For the text-containing cell, return its midpoint in [X, Y] coordinate format. 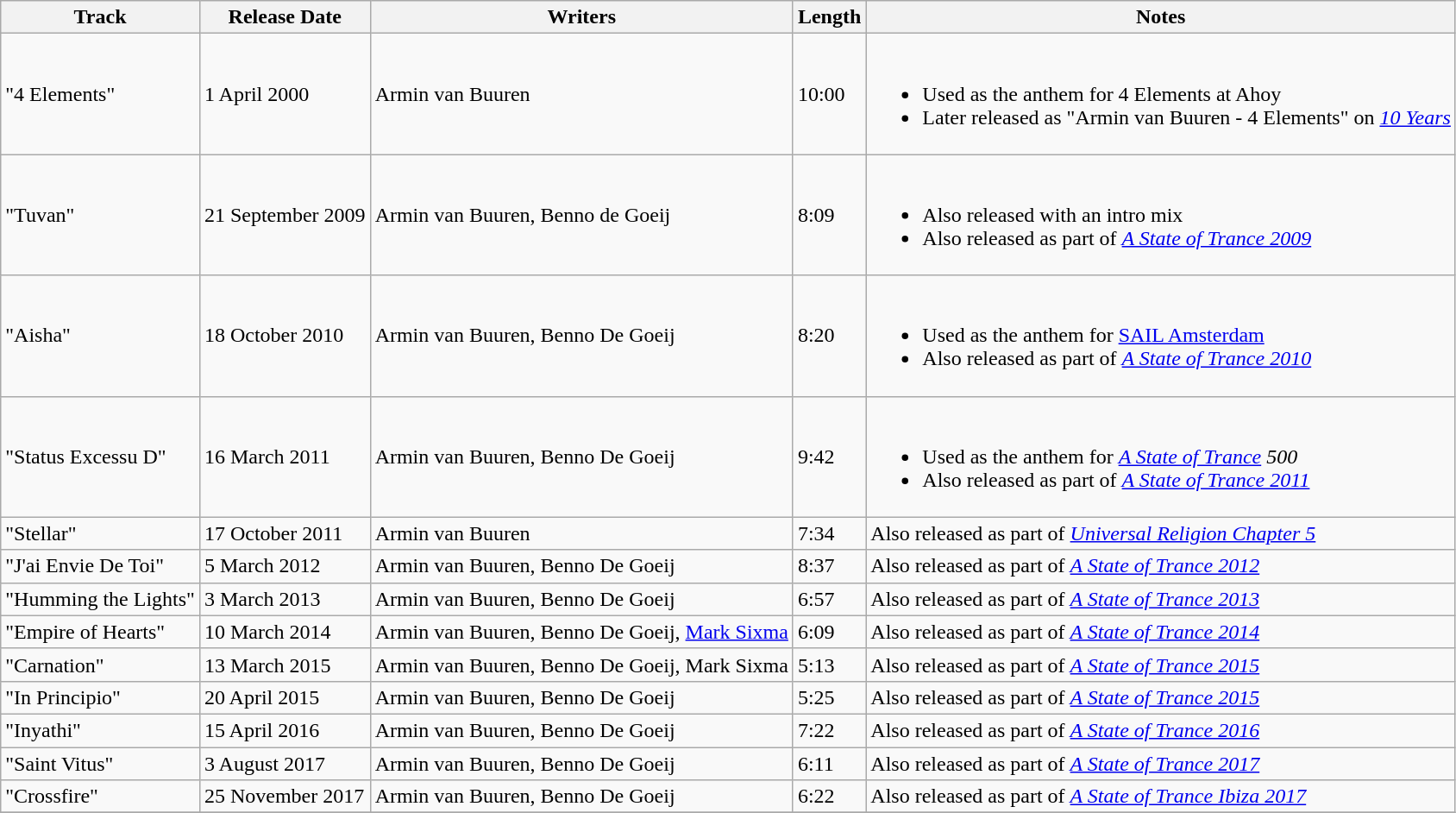
Used as the anthem for 4 Elements at AhoyLater released as "Armin van Buuren - 4 Elements" on 10 Years [1161, 94]
Used as the anthem for SAIL AmsterdamAlso released as part of A State of Trance 2010 [1161, 336]
Release Date [285, 17]
"Stellar" [100, 533]
17 October 2011 [285, 533]
"Inyathi" [100, 730]
7:34 [829, 533]
5:13 [829, 665]
6:09 [829, 632]
"In Principio" [100, 697]
10:00 [829, 94]
"Aisha" [100, 336]
"Empire of Hearts" [100, 632]
Also released as part of Universal Religion Chapter 5 [1161, 533]
"Saint Vitus" [100, 764]
8:20 [829, 336]
8:09 [829, 215]
10 March 2014 [285, 632]
Writers [581, 17]
3 March 2013 [285, 599]
"Tuvan" [100, 215]
Also released with an intro mixAlso released as part of A State of Trance 2009 [1161, 215]
"Carnation" [100, 665]
6:22 [829, 797]
"J'ai Envie De Toi" [100, 566]
9:42 [829, 457]
5 March 2012 [285, 566]
"Crossfire" [100, 797]
20 April 2015 [285, 697]
Notes [1161, 17]
6:11 [829, 764]
Also released as part of A State of Trance 2012 [1161, 566]
"4 Elements" [100, 94]
Also released as part of A State of Trance 2014 [1161, 632]
Also released as part of A State of Trance 2016 [1161, 730]
13 March 2015 [285, 665]
5:25 [829, 697]
6:57 [829, 599]
Also released as part of A State of Trance 2017 [1161, 764]
16 March 2011 [285, 457]
Used as the anthem for A State of Trance 500Also released as part of A State of Trance 2011 [1161, 457]
"Status Excessu D" [100, 457]
Also released as part of A State of Trance Ibiza 2017 [1161, 797]
Length [829, 17]
15 April 2016 [285, 730]
1 April 2000 [285, 94]
21 September 2009 [285, 215]
Also released as part of A State of Trance 2013 [1161, 599]
Armin van Buuren, Benno de Goeij [581, 215]
7:22 [829, 730]
Track [100, 17]
18 October 2010 [285, 336]
8:37 [829, 566]
3 August 2017 [285, 764]
25 November 2017 [285, 797]
"Humming the Lights" [100, 599]
